Extract the (x, y) coordinate from the center of the cell holding the provided text.  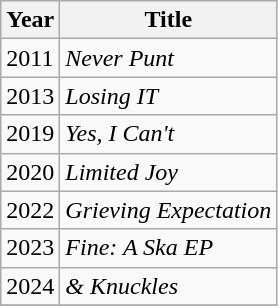
2020 (30, 172)
2022 (30, 210)
Losing IT (168, 96)
2019 (30, 134)
Yes, I Can't (168, 134)
Grieving Expectation (168, 210)
2011 (30, 58)
Limited Joy (168, 172)
2023 (30, 248)
Year (30, 20)
Never Punt (168, 58)
& Knuckles (168, 286)
2013 (30, 96)
Title (168, 20)
2024 (30, 286)
Fine: A Ska EP (168, 248)
